Determine the (x, y) coordinate at the center of the cell enclosing the given text.  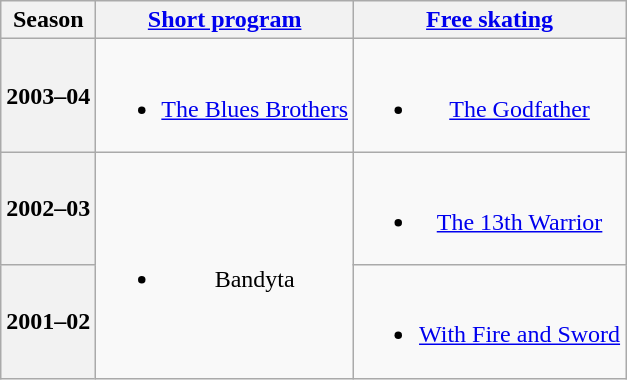
2002–03 (48, 208)
The 13th Warrior (490, 208)
With Fire and Sword (490, 322)
2003–04 (48, 96)
The Godfather (490, 96)
Season (48, 20)
Free skating (490, 20)
The Blues Brothers (225, 96)
2001–02 (48, 322)
Bandyta (225, 265)
Short program (225, 20)
